Pinpoint the cell where the given text exists, returning its [X, Y] midpoint coordinate. 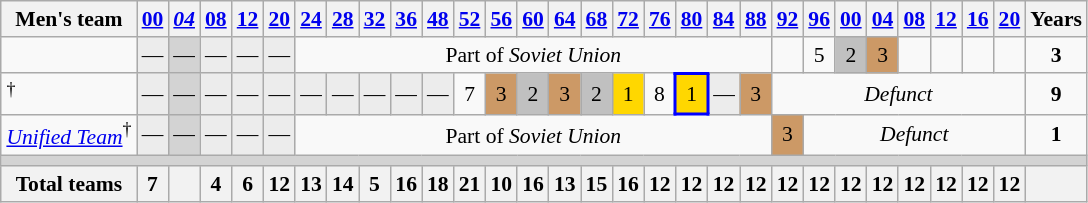
24 [311, 19]
Years [1056, 19]
52 [470, 19]
14 [343, 184]
56 [501, 19]
Unified Team† [68, 134]
32 [375, 19]
Total teams [68, 184]
60 [533, 19]
4 [216, 184]
92 [788, 19]
18 [438, 184]
Men's team [68, 19]
† [68, 94]
6 [248, 184]
84 [723, 19]
48 [438, 19]
72 [628, 19]
9 [1056, 94]
88 [756, 19]
8 [660, 94]
21 [470, 184]
80 [692, 19]
36 [406, 19]
68 [597, 19]
76 [660, 19]
28 [343, 19]
96 [819, 19]
10 [501, 184]
64 [565, 19]
15 [597, 184]
